Find where the given text appears and provide that cell's center as [X, Y] coordinate. 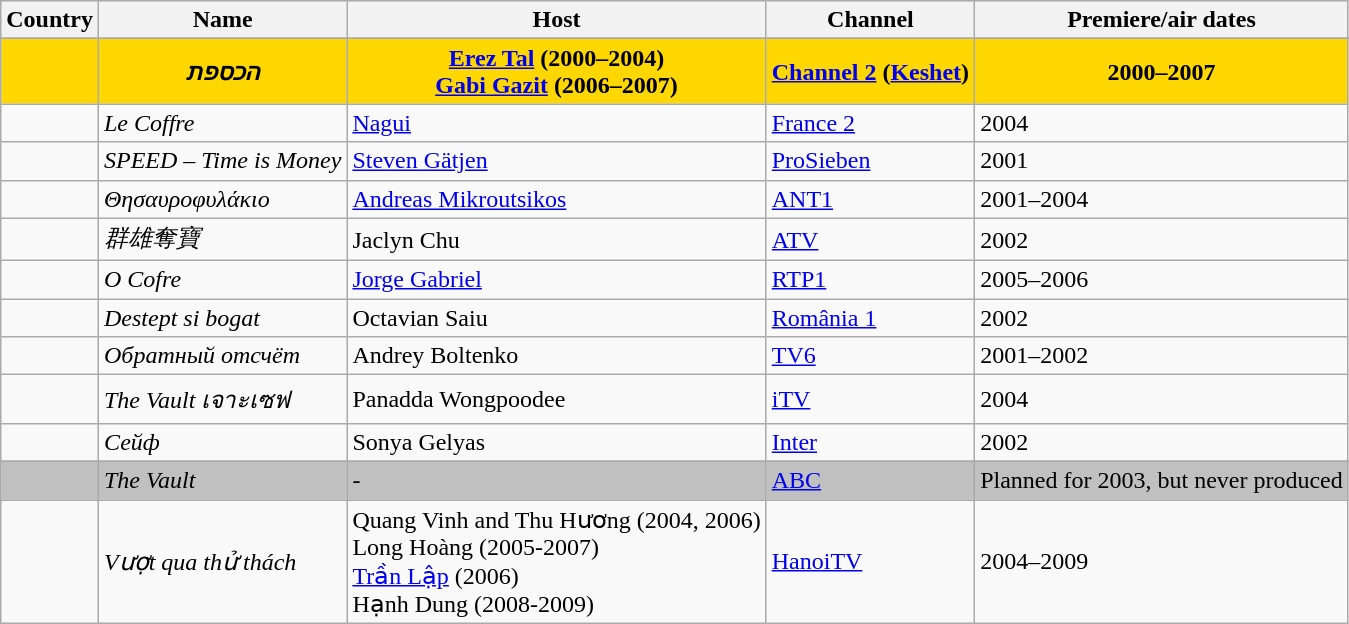
ANT1 [870, 199]
Name [222, 20]
Destept si bogat [222, 318]
- [556, 480]
The Vault เจาะเซฟ [222, 400]
Panadda Wongpoodee [556, 400]
Channel 2 (Keshet) [870, 72]
Vượt qua thử thách [222, 562]
Planned for 2003, but never produced [1162, 480]
הכספת [222, 72]
O Cofre [222, 280]
Country [50, 20]
iTV [870, 400]
Quang Vinh and Thu Hương (2004, 2006)Long Hoàng (2005-2007)Trần Lập (2006)Hạnh Dung (2008-2009) [556, 562]
Premiere/air dates [1162, 20]
The Vault [222, 480]
Le Coffre [222, 123]
Θησαυροφυλάκιο [222, 199]
Erez Tal (2000–2004)Gabi Gazit (2006–2007) [556, 72]
TV6 [870, 356]
群雄奪寶 [222, 240]
Andreas Mikroutsikos [556, 199]
2000–2007 [1162, 72]
Host [556, 20]
Jorge Gabriel [556, 280]
Nagui [556, 123]
2001–2002 [1162, 356]
Channel [870, 20]
RTP1 [870, 280]
Inter [870, 442]
Sonya Gelyas [556, 442]
România 1 [870, 318]
Сейф [222, 442]
ABC [870, 480]
Andrey Boltenko [556, 356]
Jaclyn Chu [556, 240]
Octavian Saiu [556, 318]
2001 [1162, 161]
ATV [870, 240]
France 2 [870, 123]
2004–2009 [1162, 562]
SPEED – Time is Money [222, 161]
2001–2004 [1162, 199]
HanoiTV [870, 562]
Обратный отсчёт [222, 356]
ProSieben [870, 161]
2005–2006 [1162, 280]
Steven Gätjen [556, 161]
